For the text-containing cell, return its midpoint in (X, Y) coordinate format. 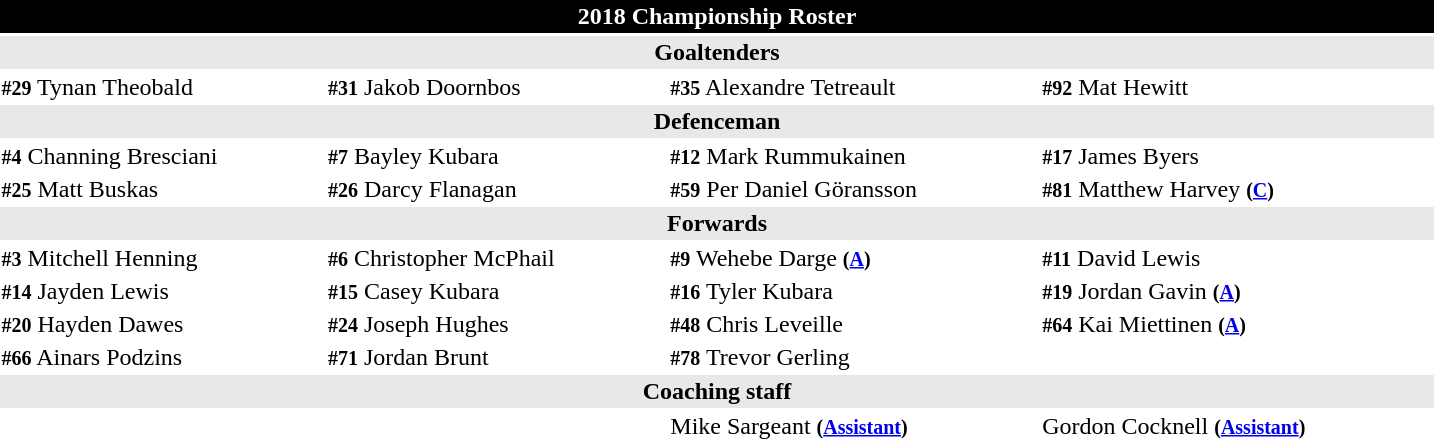
#64 Kai Miettinen (A) (1238, 324)
#9 Wehebe Darge (A) (854, 258)
Defenceman (717, 122)
#3 Mitchell Henning (162, 258)
#25 Matt Buskas (162, 189)
#14 Jayden Lewis (162, 291)
#11 David Lewis (1238, 258)
#4 Channing Bresciani (162, 156)
#66 Ainars Podzins (162, 357)
Goaltenders (717, 52)
#29 Tynan Theobald (162, 87)
#92 Mat Hewitt (1238, 87)
#48 Chris Leveille (854, 324)
#24 Joseph Hughes (496, 324)
#12 Mark Rummukainen (854, 156)
#6 Christopher McPhail (496, 258)
#19 Jordan Gavin (A) (1238, 291)
#78 Trevor Gerling (854, 357)
#15 Casey Kubara (496, 291)
#26 Darcy Flanagan (496, 189)
#17 James Byers (1238, 156)
2018 Championship Roster (717, 16)
#16 Tyler Kubara (854, 291)
#7 Bayley Kubara (496, 156)
#35 Alexandre Tetreault (854, 87)
Forwards (717, 224)
Coaching staff (717, 392)
#20 Hayden Dawes (162, 324)
#59 Per Daniel Göransson (854, 189)
#31 Jakob Doornbos (496, 87)
#81 Matthew Harvey (C) (1238, 189)
#71 Jordan Brunt (496, 357)
